Identify which cell holds the provided text, then report its [X, Y] central coordinate. 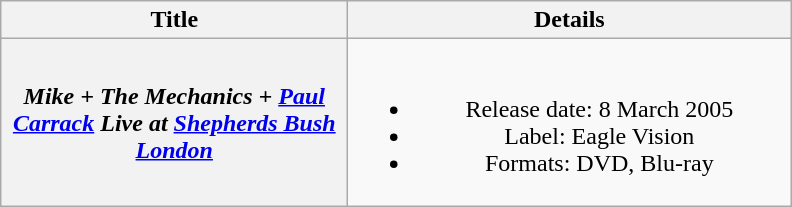
Details [570, 20]
Release date: 8 March 2005Label: Eagle VisionFormats: DVD, Blu-ray [570, 122]
Mike + The Mechanics + Paul Carrack Live at Shepherds Bush London [174, 122]
Title [174, 20]
